Find where the given text appears and provide that cell's center as (X, Y) coordinate. 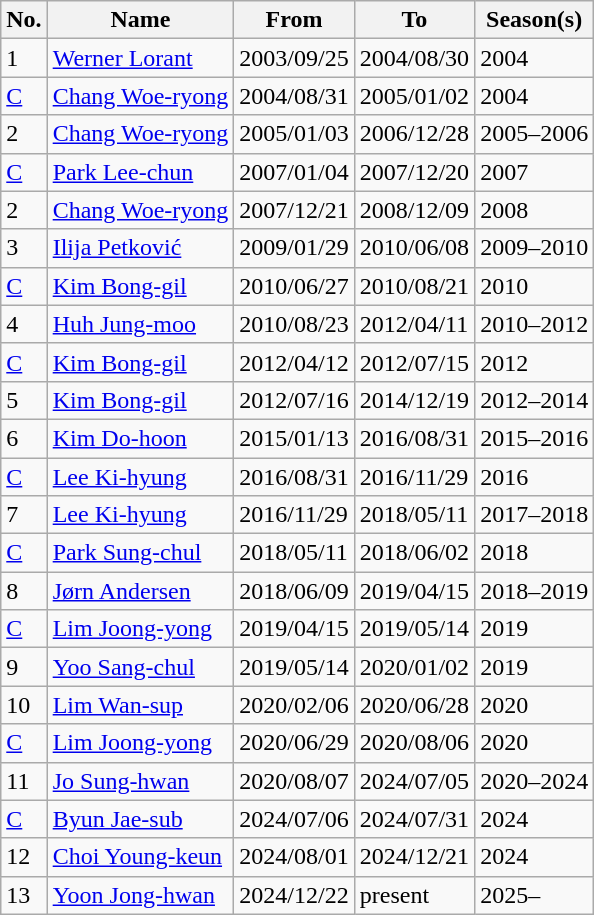
2003/09/25 (294, 58)
2024/07/05 (414, 781)
2007/12/21 (294, 210)
From (294, 20)
Huh Jung-moo (140, 324)
2024/08/01 (294, 857)
2024/07/31 (414, 819)
Jørn Andersen (140, 591)
2018/06/09 (294, 591)
2004/08/30 (414, 58)
2020/06/29 (294, 743)
Yoo Sang-chul (140, 667)
2012–2014 (534, 400)
4 (24, 324)
Park Sung-chul (140, 553)
2017–2018 (534, 515)
present (414, 895)
Jo Sung-hwan (140, 781)
2024/12/22 (294, 895)
7 (24, 515)
2010/08/23 (294, 324)
2012/04/11 (414, 324)
2015/01/13 (294, 438)
2024/12/21 (414, 857)
Ilija Petković (140, 248)
No. (24, 20)
8 (24, 591)
Park Lee-chun (140, 172)
Name (140, 20)
2012 (534, 362)
Byun Jae-sub (140, 819)
2005/01/03 (294, 134)
Yoon Jong-hwan (140, 895)
2018/06/02 (414, 553)
2018 (534, 553)
2015–2016 (534, 438)
10 (24, 705)
12 (24, 857)
2009–2010 (534, 248)
2004/08/31 (294, 96)
11 (24, 781)
2007 (534, 172)
Season(s) (534, 20)
2024/07/06 (294, 819)
2010/06/27 (294, 286)
2006/12/28 (414, 134)
13 (24, 895)
Kim Do-hoon (140, 438)
2005/01/02 (414, 96)
2016 (534, 477)
2012/07/16 (294, 400)
2020/01/02 (414, 667)
5 (24, 400)
3 (24, 248)
2010–2012 (534, 324)
2005–2006 (534, 134)
6 (24, 438)
9 (24, 667)
2012/04/12 (294, 362)
2018–2019 (534, 591)
2008 (534, 210)
2020/02/06 (294, 705)
Lim Wan-sup (140, 705)
2020/06/28 (414, 705)
2008/12/09 (414, 210)
2007/12/20 (414, 172)
2010/06/08 (414, 248)
1 (24, 58)
Werner Lorant (140, 58)
2009/01/29 (294, 248)
2020/08/07 (294, 781)
2020–2024 (534, 781)
2007/01/04 (294, 172)
2010 (534, 286)
To (414, 20)
2010/08/21 (414, 286)
2020/08/06 (414, 743)
2014/12/19 (414, 400)
2025– (534, 895)
2012/07/15 (414, 362)
Choi Young-keun (140, 857)
